Provide the [X, Y] coordinate of the cell's center where the given text is located.  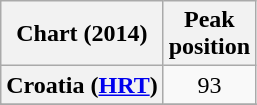
Chart (2014) [82, 34]
Croatia (HRT) [82, 85]
Peakposition [209, 34]
93 [209, 85]
